Return [x, y] of the center of cell containing provided text 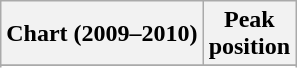
Chart (2009–2010) [102, 34]
Peakposition [249, 34]
